Find where the given text appears and provide that cell's center as [X, Y] coordinate. 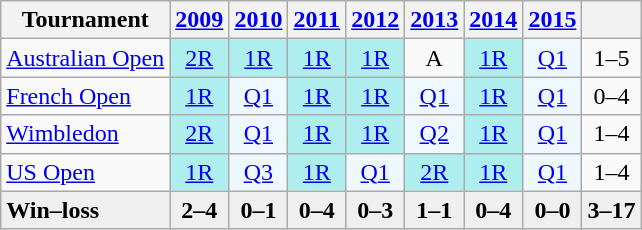
Australian Open [86, 58]
US Open [86, 172]
Q3 [258, 172]
Win–loss [86, 210]
2011 [317, 20]
A [434, 58]
0–0 [552, 210]
1–1 [434, 210]
2–4 [200, 210]
Wimbledon [86, 134]
0–3 [376, 210]
2014 [494, 20]
2015 [552, 20]
2013 [434, 20]
1–5 [612, 58]
French Open [86, 96]
Tournament [86, 20]
Q2 [434, 134]
0–1 [258, 210]
2009 [200, 20]
2010 [258, 20]
3–17 [612, 210]
2012 [376, 20]
